Extract the (X, Y) coordinate from the center of the cell holding the provided text.  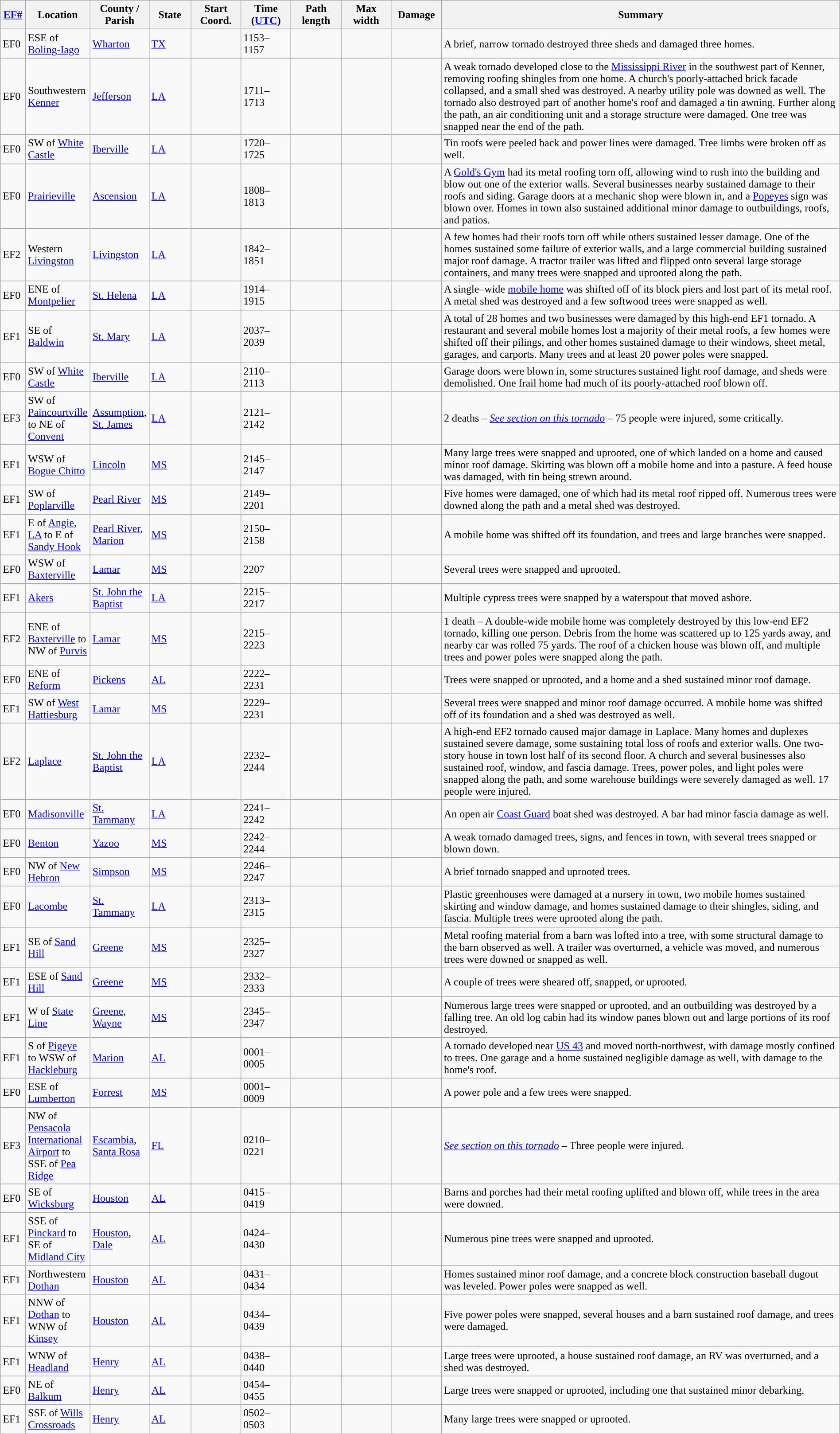
0415–0419 (266, 1199)
Greene, Wayne (120, 1017)
Northwestern Dothan (58, 1280)
2232–2244 (266, 762)
Multiple cypress trees were snapped by a waterspout that moved ashore. (641, 598)
Pearl River, Marion (120, 535)
2145–2147 (266, 465)
WSW of Bogue Chitto (58, 465)
2246–2247 (266, 871)
See section on this tornado – Three people were injured. (641, 1145)
FL (170, 1145)
Ascension (120, 196)
2332–2333 (266, 982)
2215–2223 (266, 639)
ESE of Lumberton (58, 1092)
Marion (120, 1058)
Akers (58, 598)
ENE of Montpelier (58, 295)
Start Coord. (216, 15)
Lacombe (58, 907)
Wharton (120, 43)
1153–1157 (266, 43)
S of Pigeye to WSW of Hackleburg (58, 1058)
Several trees were snapped and minor roof damage occurred. A mobile home was shifted off of its foundation and a shed was destroyed as well. (641, 708)
Yazoo (120, 843)
1720–1725 (266, 149)
SSE of Pinckard to SE of Midland City (58, 1239)
SE of Baldwin (58, 336)
2222–2231 (266, 680)
A brief, narrow tornado destroyed three sheds and damaged three homes. (641, 43)
2150–2158 (266, 535)
W of State Line (58, 1017)
0434–0439 (266, 1321)
Large trees were uprooted, a house sustained roof damage, an RV was overturned, and a shed was destroyed. (641, 1362)
Large trees were snapped or uprooted, including one that sustained minor debarking. (641, 1390)
A power pole and a few trees were snapped. (641, 1092)
Time (UTC) (266, 15)
Tin roofs were peeled back and power lines were damaged. Tree limbs were broken off as well. (641, 149)
SW of Paincourtville to NE of Convent (58, 418)
2 deaths – See section on this tornado – 75 people were injured, some critically. (641, 418)
0431–0434 (266, 1280)
NE of Balkum (58, 1390)
Southwestern Kenner (58, 97)
ESE of Sand Hill (58, 982)
0454–0455 (266, 1390)
WNW of Headland (58, 1362)
Jefferson (120, 97)
2313–2315 (266, 907)
Damage (416, 15)
Livingston (120, 254)
SW of West Hattiesburg (58, 708)
Forrest (120, 1092)
Path length (316, 15)
St. Mary (120, 336)
Several trees were snapped and uprooted. (641, 569)
0502–0503 (266, 1419)
TX (170, 43)
Trees were snapped or uprooted, and a home and a shed sustained minor roof damage. (641, 680)
An open air Coast Guard boat shed was destroyed. A bar had minor fascia damage as well. (641, 814)
Many large trees were snapped or uprooted. (641, 1419)
SSE of Wills Crossroads (58, 1419)
Numerous pine trees were snapped and uprooted. (641, 1239)
Pearl River (120, 499)
WSW of Baxterville (58, 569)
EF# (13, 15)
Pickens (120, 680)
Barns and porches had their metal roofing uplifted and blown off, while trees in the area were downed. (641, 1199)
2229–2231 (266, 708)
1842–1851 (266, 254)
Homes sustained minor roof damage, and a concrete block construction baseball dugout was leveled. Power poles were snapped as well. (641, 1280)
2207 (266, 569)
2215–2217 (266, 598)
Prairieville (58, 196)
1808–1813 (266, 196)
ESE of Boling-Iago (58, 43)
A mobile home was shifted off its foundation, and trees and large branches were snapped. (641, 535)
A brief tornado snapped and uprooted trees. (641, 871)
0001–0009 (266, 1092)
Lincoln (120, 465)
A weak tornado damaged trees, signs, and fences in town, with several trees snapped or blown down. (641, 843)
Escambia, Santa Rosa (120, 1145)
0210–0221 (266, 1145)
Max width (366, 15)
NW of New Hebron (58, 871)
2345–2347 (266, 1017)
Assumption, St. James (120, 418)
2121–2142 (266, 418)
Location (58, 15)
2325–2327 (266, 947)
0438–0440 (266, 1362)
Five homes were damaged, one of which had its metal roof ripped off. Numerous trees were downed along the path and a metal shed was destroyed. (641, 499)
2110–2113 (266, 377)
St. Helena (120, 295)
Western Livingston (58, 254)
0424–0430 (266, 1239)
SE of Wicksburg (58, 1199)
1711–1713 (266, 97)
SW of Poplarville (58, 499)
Benton (58, 843)
2241–2242 (266, 814)
2037–2039 (266, 336)
Laplace (58, 762)
Houston, Dale (120, 1239)
Five power poles were snapped, several houses and a barn sustained roof damage, and trees were damaged. (641, 1321)
ENE of Baxterville to NW of Purvis (58, 639)
ENE of Reform (58, 680)
Simpson (120, 871)
Madisonville (58, 814)
SE of Sand Hill (58, 947)
E of Angie, LA to E of Sandy Hook (58, 535)
2149–2201 (266, 499)
State (170, 15)
A couple of trees were sheared off, snapped, or uprooted. (641, 982)
County / Parish (120, 15)
NW of Pensacola International Airport to SSE of Pea Ridge (58, 1145)
0001–0005 (266, 1058)
Summary (641, 15)
1914–1915 (266, 295)
NNW of Dothan to WNW of Kinsey (58, 1321)
2242–2244 (266, 843)
